Find where the given text appears and provide that cell's center as [x, y] coordinate. 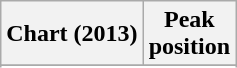
Chart (2013) [72, 34]
Peakposition [189, 34]
